For the text-containing cell, return its midpoint in [X, Y] coordinate format. 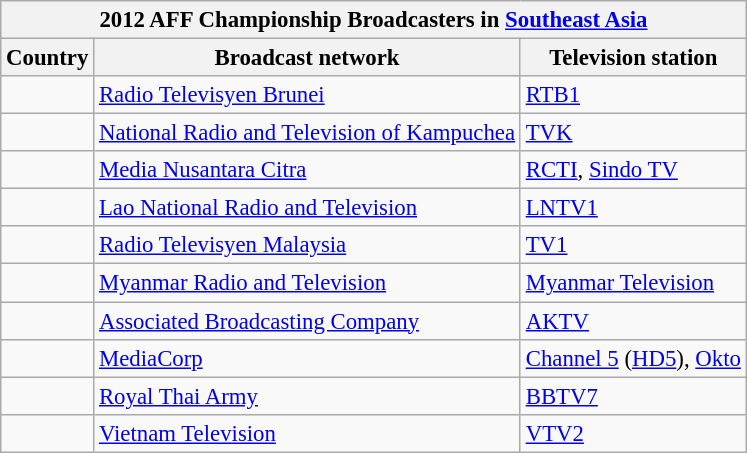
Lao National Radio and Television [308, 208]
Media Nusantara Citra [308, 170]
Royal Thai Army [308, 396]
Television station [633, 58]
National Radio and Television of Kampuchea [308, 133]
RTB1 [633, 95]
2012 AFF Championship Broadcasters in Southeast Asia [374, 20]
Vietnam Television [308, 433]
AKTV [633, 321]
LNTV1 [633, 208]
Broadcast network [308, 58]
MediaCorp [308, 358]
VTV2 [633, 433]
Myanmar Radio and Television [308, 283]
Associated Broadcasting Company [308, 321]
RCTI, Sindo TV [633, 170]
Myanmar Television [633, 283]
Country [48, 58]
Channel 5 (HD5), Okto [633, 358]
Radio Televisyen Brunei [308, 95]
TVK [633, 133]
Radio Televisyen Malaysia [308, 245]
BBTV7 [633, 396]
TV1 [633, 245]
